Pinpoint the cell where the given text exists, returning its (X, Y) midpoint coordinate. 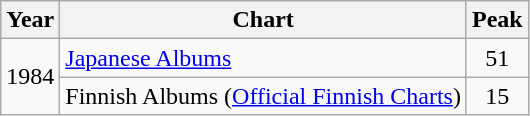
Finnish Albums (Official Finnish Charts) (264, 96)
Peak (497, 20)
Year (30, 20)
51 (497, 58)
1984 (30, 77)
Japanese Albums (264, 58)
15 (497, 96)
Chart (264, 20)
